Locate the cell with the specified text and output its [x, y] center coordinate. 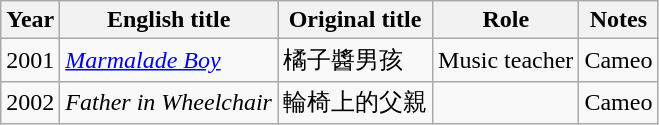
橘子醬男孩 [356, 60]
Original title [356, 20]
2001 [30, 60]
English title [169, 20]
2002 [30, 102]
輪椅上的父親 [356, 102]
Marmalade Boy [169, 60]
Father in Wheelchair [169, 102]
Role [506, 20]
Notes [618, 20]
Music teacher [506, 60]
Year [30, 20]
